Locate the cell with the specified text and output its [x, y] center coordinate. 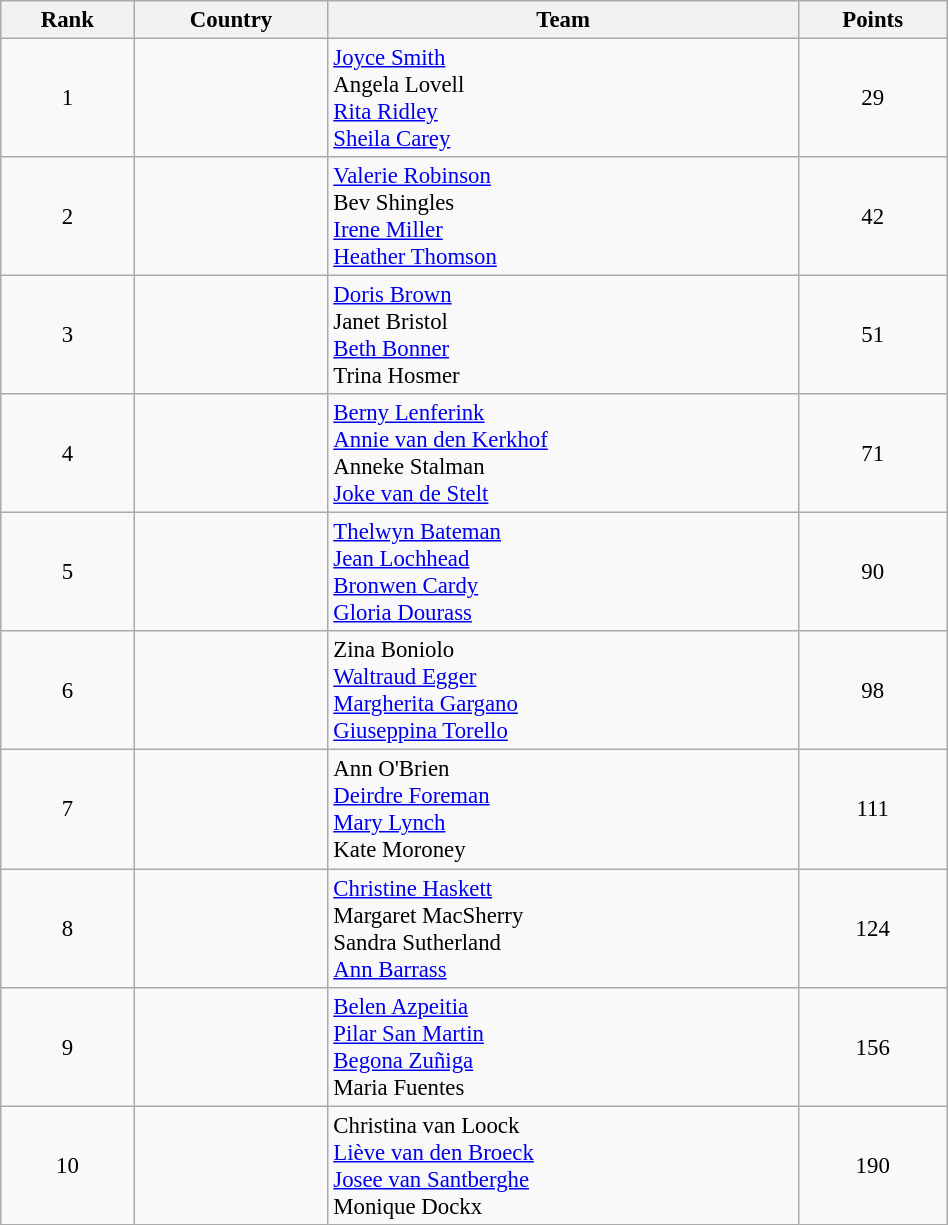
Belen AzpeitiaPilar San MartinBegona ZuñigaMaria Fuentes [563, 1046]
156 [872, 1046]
6 [68, 692]
2 [68, 216]
71 [872, 454]
5 [68, 572]
29 [872, 98]
Christine HaskettMargaret MacSherrySandra SutherlandAnn Barrass [563, 928]
10 [68, 1166]
124 [872, 928]
Doris BrownJanet BristolBeth BonnerTrina Hosmer [563, 336]
190 [872, 1166]
4 [68, 454]
51 [872, 336]
42 [872, 216]
Rank [68, 20]
Berny LenferinkAnnie van den KerkhofAnneke StalmanJoke van de Stelt [563, 454]
1 [68, 98]
90 [872, 572]
Country [231, 20]
Team [563, 20]
Thelwyn BatemanJean LochheadBronwen CardyGloria Dourass [563, 572]
Ann O'BrienDeirdre ForemanMary LynchKate Moroney [563, 810]
98 [872, 692]
3 [68, 336]
Valerie RobinsonBev ShinglesIrene MillerHeather Thomson [563, 216]
Points [872, 20]
111 [872, 810]
Christina van LoockLiève van den BroeckJosee van SantbergheMonique Dockx [563, 1166]
7 [68, 810]
Zina BonioloWaltraud EggerMargherita GarganoGiuseppina Torello [563, 692]
Joyce SmithAngela LovellRita RidleySheila Carey [563, 98]
8 [68, 928]
9 [68, 1046]
